Find where the given text appears and provide that cell's center as (X, Y) coordinate. 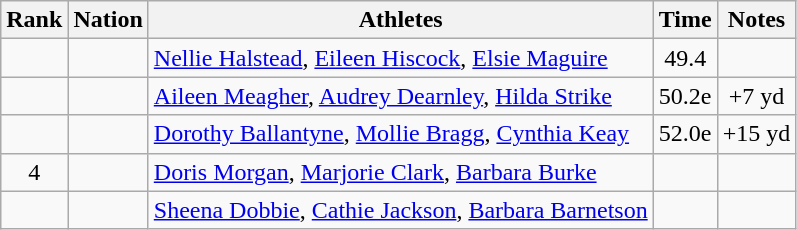
Aileen Meagher, Audrey Dearnley, Hilda Strike (400, 96)
Time (685, 20)
Nellie Halstead, Eileen Hiscock, Elsie Maguire (400, 58)
Nation (108, 20)
52.0e (685, 134)
49.4 (685, 58)
Sheena Dobbie, Cathie Jackson, Barbara Barnetson (400, 210)
+15 yd (756, 134)
4 (34, 172)
+7 yd (756, 96)
Rank (34, 20)
Athletes (400, 20)
Doris Morgan, Marjorie Clark, Barbara Burke (400, 172)
Notes (756, 20)
Dorothy Ballantyne, Mollie Bragg, Cynthia Keay (400, 134)
50.2e (685, 96)
